Identify which cell holds the provided text, then report its (x, y) central coordinate. 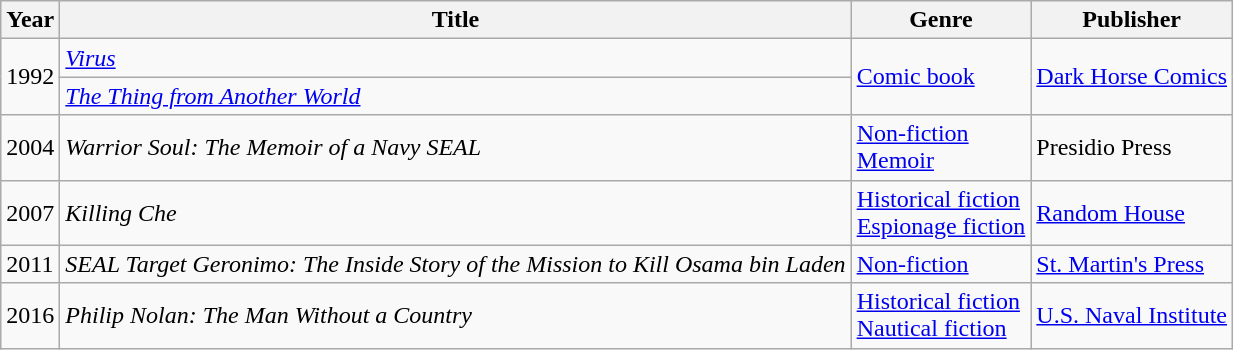
Presidio Press (1132, 148)
SEAL Target Geronimo: The Inside Story of the Mission to Kill Osama bin Laden (456, 264)
Warrior Soul: The Memoir of a Navy SEAL (456, 148)
Dark Horse Comics (1132, 77)
Non-fictionMemoir (941, 148)
2011 (30, 264)
Historical fictionEspionage fiction (941, 212)
Historical fictionNautical fiction (941, 316)
Year (30, 20)
Non-fiction (941, 264)
Comic book (941, 77)
2007 (30, 212)
2004 (30, 148)
Philip Nolan: The Man Without a Country (456, 316)
Genre (941, 20)
The Thing from Another World (456, 96)
1992 (30, 77)
2016 (30, 316)
Killing Che (456, 212)
Random House (1132, 212)
U.S. Naval Institute (1132, 316)
Title (456, 20)
St. Martin's Press (1132, 264)
Virus (456, 58)
Publisher (1132, 20)
